For the text-containing cell, return its midpoint in [x, y] coordinate format. 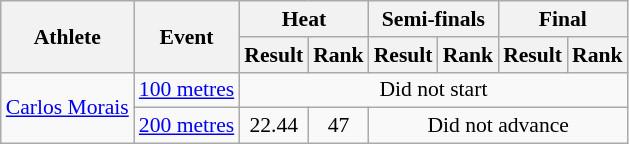
Final [562, 19]
Did not advance [498, 126]
Heat [304, 19]
Event [186, 36]
Carlos Morais [68, 108]
200 metres [186, 126]
Athlete [68, 36]
22.44 [274, 126]
Semi-finals [434, 19]
Did not start [433, 90]
47 [338, 126]
100 metres [186, 90]
